Scan for the cell matching the given text and deliver its [X, Y] coordinate at center. 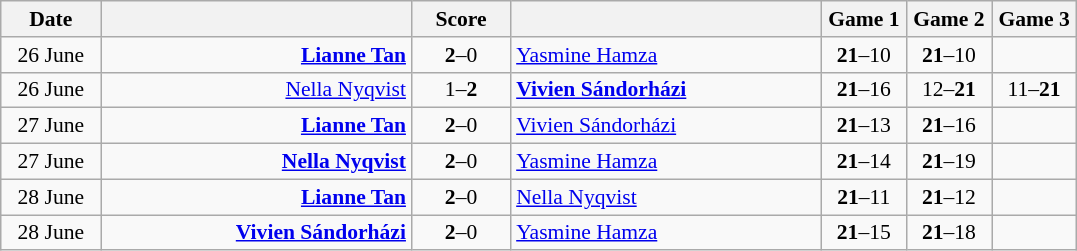
21–14 [864, 162]
21–13 [864, 126]
21–18 [948, 233]
21–15 [864, 233]
Date [51, 19]
21–19 [948, 162]
12–21 [948, 90]
21–12 [948, 197]
21–11 [864, 197]
11–21 [1034, 90]
Game 2 [948, 19]
Score [461, 19]
Game 3 [1034, 19]
Game 1 [864, 19]
1–2 [461, 90]
